For the text-containing cell, return its midpoint in [X, Y] coordinate format. 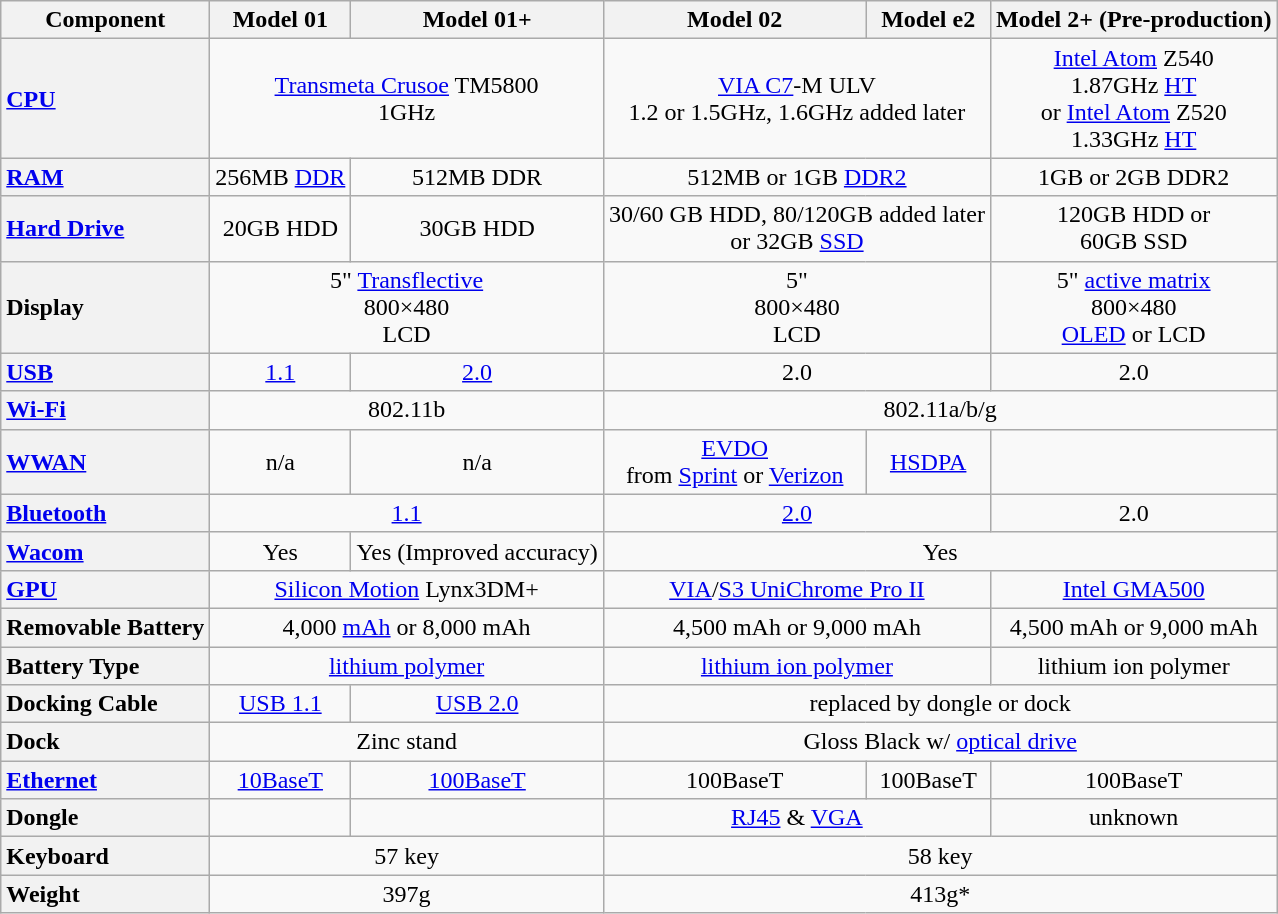
VIA C7-M ULV1.2 or 1.5GHz, 1.6GHz added later [796, 98]
Model e2 [928, 20]
Display [106, 307]
Model 01+ [478, 20]
120GB HDD or60GB SSD [1133, 228]
Gloss Black w/ optical drive [940, 742]
802.11b [407, 410]
USB 1.1 [280, 704]
57 key [407, 856]
5" Transflective800×480LCD [407, 307]
5" active matrix800×480OLED or LCD [1133, 307]
5"800×480LCD [796, 307]
Removable Battery [106, 627]
Dongle [106, 818]
4,000 mAh or 8,000 mAh [407, 627]
CPU [106, 98]
58 key [940, 856]
RJ45 & VGA [796, 818]
802.11a/b/g [940, 410]
512MB or 1GB DDR2 [796, 177]
10BaseT [280, 780]
lithium polymer [407, 665]
Wi-Fi [106, 410]
Yes (Improved accuracy) [478, 551]
397g [407, 894]
20GB HDD [280, 228]
Intel Atom Z5401.87GHz HTor Intel Atom Z5201.33GHz HT [1133, 98]
Model 02 [734, 20]
RAM [106, 177]
256MB DDR [280, 177]
Silicon Motion Lynx3DM+ [407, 589]
USB [106, 372]
Docking Cable [106, 704]
Intel GMA500 [1133, 589]
413g* [940, 894]
Transmeta Crusoe TM58001GHz [407, 98]
WWAN [106, 462]
unknown [1133, 818]
Hard Drive [106, 228]
Zinc stand [407, 742]
30GB HDD [478, 228]
1GB or 2GB DDR2 [1133, 177]
Ethernet [106, 780]
Weight [106, 894]
Wacom [106, 551]
Model 2+ (Pre-production) [1133, 20]
Component [106, 20]
HSDPA [928, 462]
Battery Type [106, 665]
Bluetooth [106, 513]
GPU [106, 589]
Keyboard [106, 856]
Model 01 [280, 20]
Dock [106, 742]
replaced by dongle or dock [940, 704]
VIA/S3 UniChrome Pro II [796, 589]
512MB DDR [478, 177]
EVDOfrom Sprint or Verizon [734, 462]
30/60 GB HDD, 80/120GB added lateror 32GB SSD [796, 228]
USB 2.0 [478, 704]
